Return (X, Y) of the center of cell containing provided text 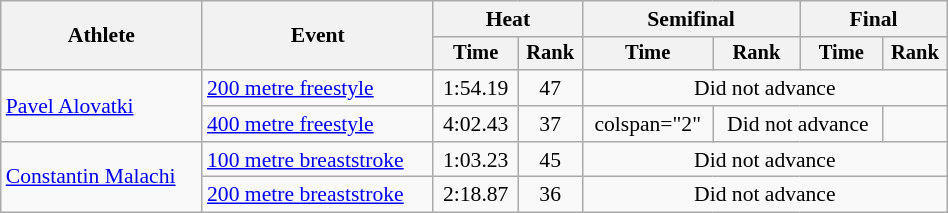
Pavel Alovatki (102, 106)
1:03.23 (475, 160)
2:18.87 (475, 195)
1:54.19 (475, 88)
45 (550, 160)
Constantin Malachi (102, 178)
Heat (508, 19)
100 metre breaststroke (318, 160)
colspan="2" (648, 124)
400 metre freestyle (318, 124)
37 (550, 124)
200 metre breaststroke (318, 195)
47 (550, 88)
36 (550, 195)
200 metre freestyle (318, 88)
Semifinal (690, 19)
Event (318, 36)
Final (874, 19)
4:02.43 (475, 124)
Athlete (102, 36)
